Scan for the cell matching the given text and deliver its (X, Y) coordinate at center. 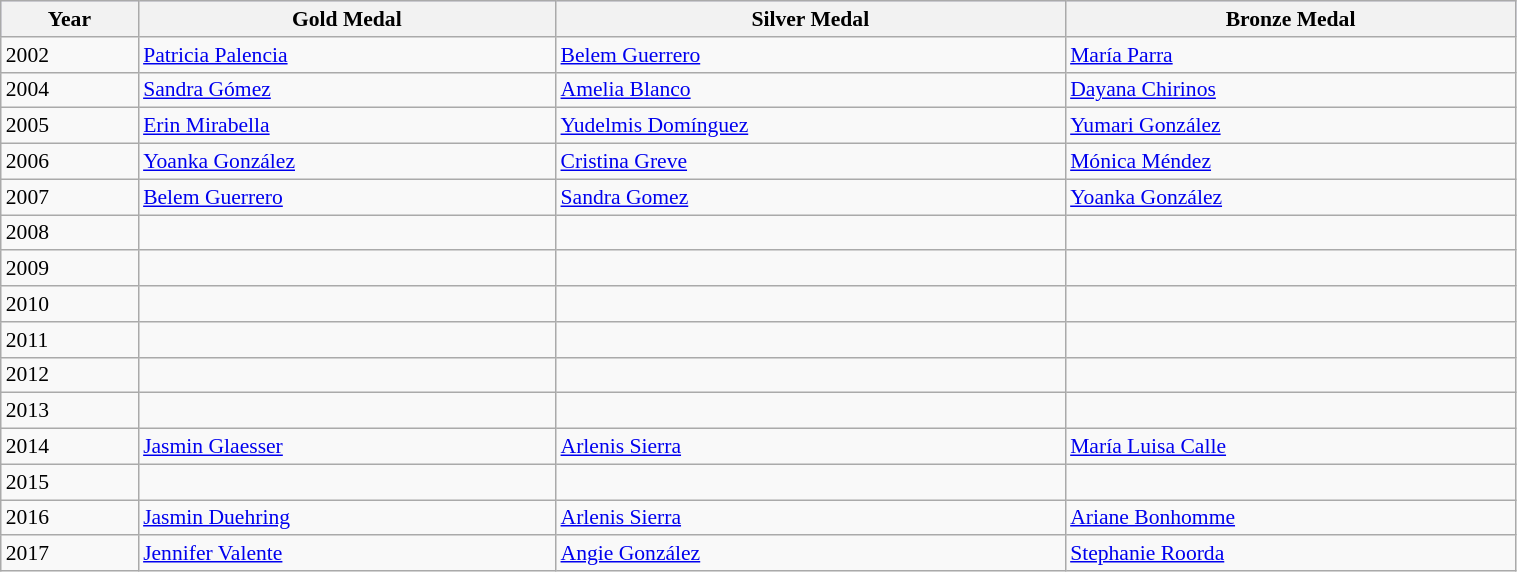
2006 (70, 162)
2012 (70, 375)
Yumari González (1290, 126)
Year (70, 19)
Jennifer Valente (346, 554)
María Parra (1290, 55)
María Luisa Calle (1290, 447)
2004 (70, 90)
2013 (70, 411)
Sandra Gómez (346, 90)
Ariane Bonhomme (1290, 518)
2007 (70, 197)
2014 (70, 447)
2009 (70, 269)
Jasmin Glaesser (346, 447)
Dayana Chirinos (1290, 90)
Yudelmis Domínguez (810, 126)
Patricia Palencia (346, 55)
Mónica Méndez (1290, 162)
2002 (70, 55)
2016 (70, 518)
Erin Mirabella (346, 126)
Jasmin Duehring (346, 518)
2008 (70, 233)
Bronze Medal (1290, 19)
Angie González (810, 554)
Cristina Greve (810, 162)
2015 (70, 482)
2017 (70, 554)
Silver Medal (810, 19)
Sandra Gomez (810, 197)
Amelia Blanco (810, 90)
Gold Medal (346, 19)
Stephanie Roorda (1290, 554)
2005 (70, 126)
2011 (70, 340)
2010 (70, 304)
